Identify which cell holds the provided text, then report its (x, y) central coordinate. 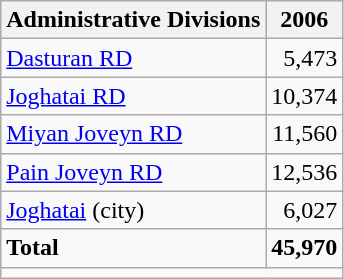
Total (134, 248)
5,473 (304, 58)
Joghatai RD (134, 96)
Pain Joveyn RD (134, 172)
45,970 (304, 248)
10,374 (304, 96)
Joghatai (city) (134, 210)
Dasturan RD (134, 58)
Miyan Joveyn RD (134, 134)
Administrative Divisions (134, 20)
11,560 (304, 134)
2006 (304, 20)
6,027 (304, 210)
12,536 (304, 172)
